Provide the [x, y] coordinate of the cell's center where the given text is located.  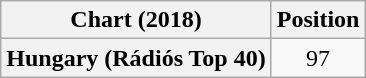
97 [318, 58]
Chart (2018) [136, 20]
Position [318, 20]
Hungary (Rádiós Top 40) [136, 58]
